Output the [X, Y] coordinate of the center of the cell containing the given text.  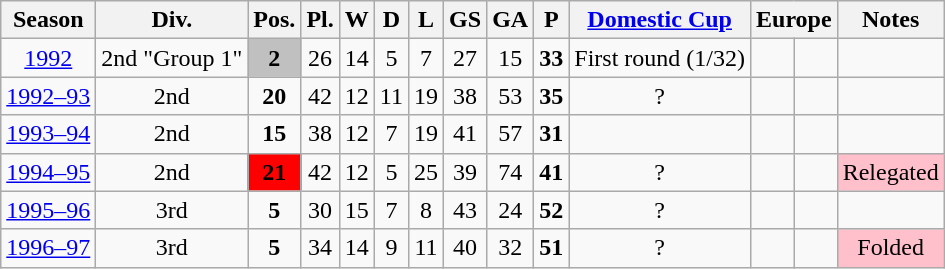
GA [510, 20]
20 [274, 96]
First round (1/32) [660, 58]
34 [320, 248]
1992 [48, 58]
27 [466, 58]
30 [320, 210]
1993–94 [48, 134]
39 [466, 172]
21 [274, 172]
33 [552, 58]
57 [510, 134]
25 [426, 172]
1996–97 [48, 248]
35 [552, 96]
2nd "Group 1" [172, 58]
D [391, 20]
Folded [890, 248]
52 [552, 210]
40 [466, 248]
53 [510, 96]
W [356, 20]
GS [466, 20]
Season [48, 20]
Notes [890, 20]
P [552, 20]
Relegated [890, 172]
1992–93 [48, 96]
31 [552, 134]
Domestic Cup [660, 20]
24 [510, 210]
L [426, 20]
1994–95 [48, 172]
32 [510, 248]
Europe [794, 20]
Pos. [274, 20]
1995–96 [48, 210]
26 [320, 58]
Div. [172, 20]
Pl. [320, 20]
2 [274, 58]
74 [510, 172]
51 [552, 248]
8 [426, 210]
43 [466, 210]
9 [391, 248]
